Extract the (X, Y) coordinate from the center of the cell holding the provided text.  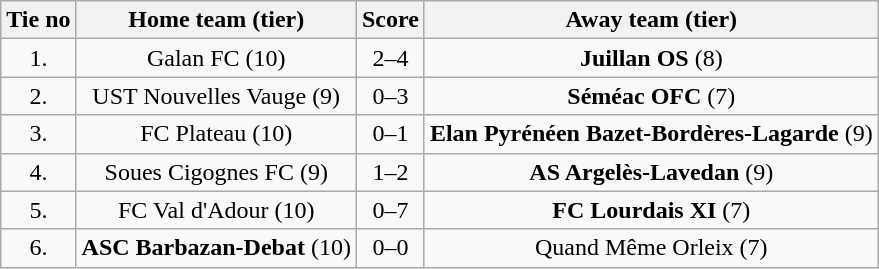
Soues Cigognes FC (9) (216, 172)
5. (38, 210)
Away team (tier) (651, 20)
AS Argelès-Lavedan (9) (651, 172)
0–1 (390, 134)
FC Lourdais XI (7) (651, 210)
ASC Barbazan-Debat (10) (216, 248)
2–4 (390, 58)
Score (390, 20)
4. (38, 172)
0–3 (390, 96)
Galan FC (10) (216, 58)
Home team (tier) (216, 20)
UST Nouvelles Vauge (9) (216, 96)
Séméac OFC (7) (651, 96)
1. (38, 58)
1–2 (390, 172)
Quand Même Orleix (7) (651, 248)
FC Val d'Adour (10) (216, 210)
2. (38, 96)
Elan Pyrénéen Bazet-Bordères-Lagarde (9) (651, 134)
3. (38, 134)
Juillan OS (8) (651, 58)
Tie no (38, 20)
0–7 (390, 210)
6. (38, 248)
FC Plateau (10) (216, 134)
0–0 (390, 248)
